Scan for the cell matching the given text and deliver its [X, Y] coordinate at center. 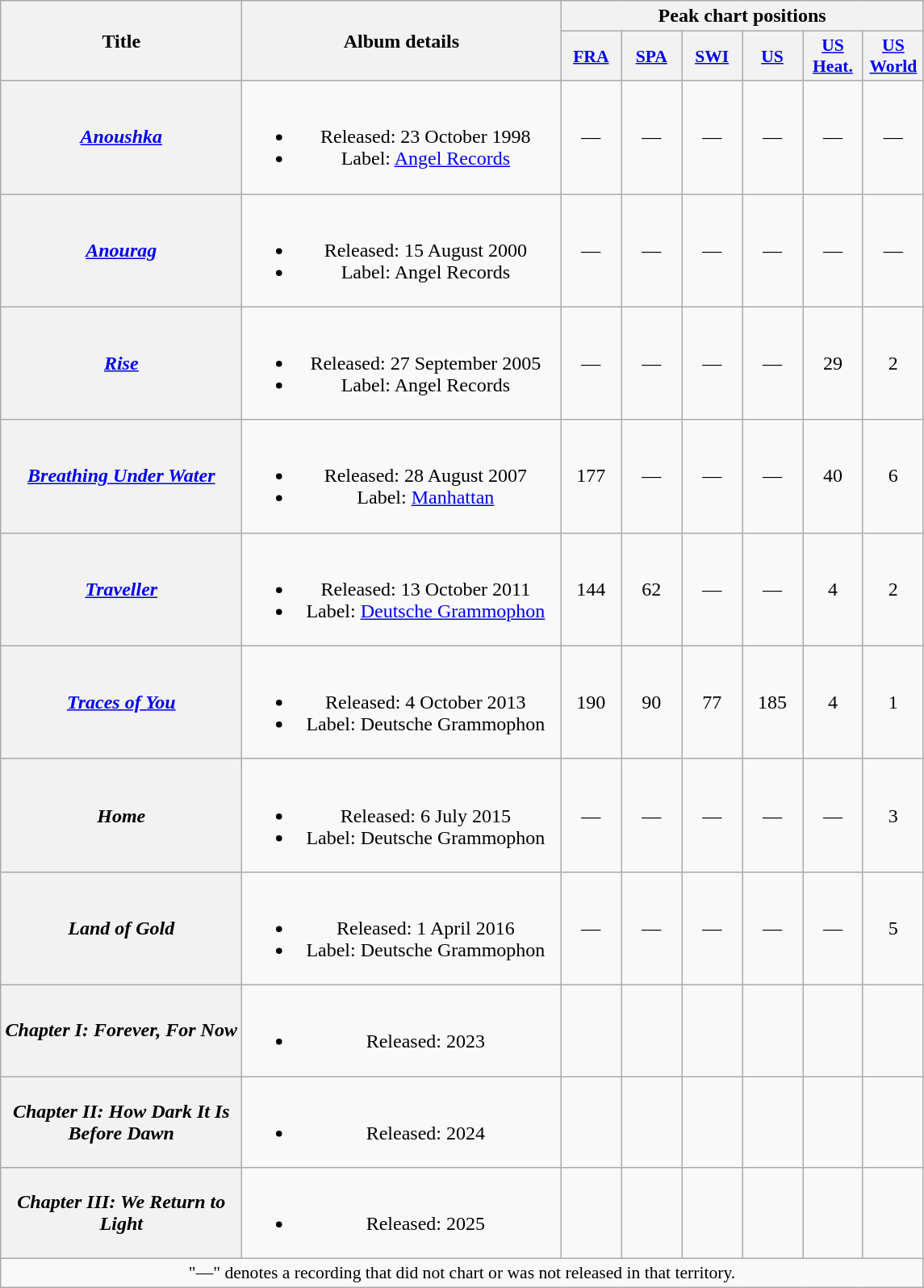
SWI [712, 56]
USWorld [893, 56]
Released: 23 October 1998Label: Angel Records [402, 137]
SPA [652, 56]
144 [591, 589]
Released: 28 August 2007Label: Manhattan [402, 476]
USHeat. [833, 56]
Album details [402, 40]
Title [121, 40]
Home [121, 815]
29 [833, 363]
Traveller [121, 589]
Released: 27 September 2005Label: Angel Records [402, 363]
5 [893, 928]
6 [893, 476]
1 [893, 702]
Anoushka [121, 137]
Released: 15 August 2000Label: Angel Records [402, 250]
Released: 2025 [402, 1214]
Anourag [121, 250]
Land of Gold [121, 928]
US [773, 56]
Rise [121, 363]
40 [833, 476]
Released: 2023 [402, 1030]
Released: 1 April 2016Label: Deutsche Grammophon [402, 928]
Released: 6 July 2015Label: Deutsche Grammophon [402, 815]
62 [652, 589]
Chapter III: We Return to Light [121, 1214]
77 [712, 702]
Traces of You [121, 702]
Peak chart positions [742, 16]
Breathing Under Water [121, 476]
Released: 4 October 2013Label: Deutsche Grammophon [402, 702]
Released: 13 October 2011Label: Deutsche Grammophon [402, 589]
177 [591, 476]
Chapter I: Forever, For Now [121, 1030]
"—" denotes a recording that did not chart or was not released in that territory. [462, 1273]
3 [893, 815]
190 [591, 702]
Chapter II: How Dark It Is Before Dawn [121, 1122]
Released: 2024 [402, 1122]
185 [773, 702]
FRA [591, 56]
90 [652, 702]
